Extract the [x, y] coordinate from the center of the cell holding the provided text.  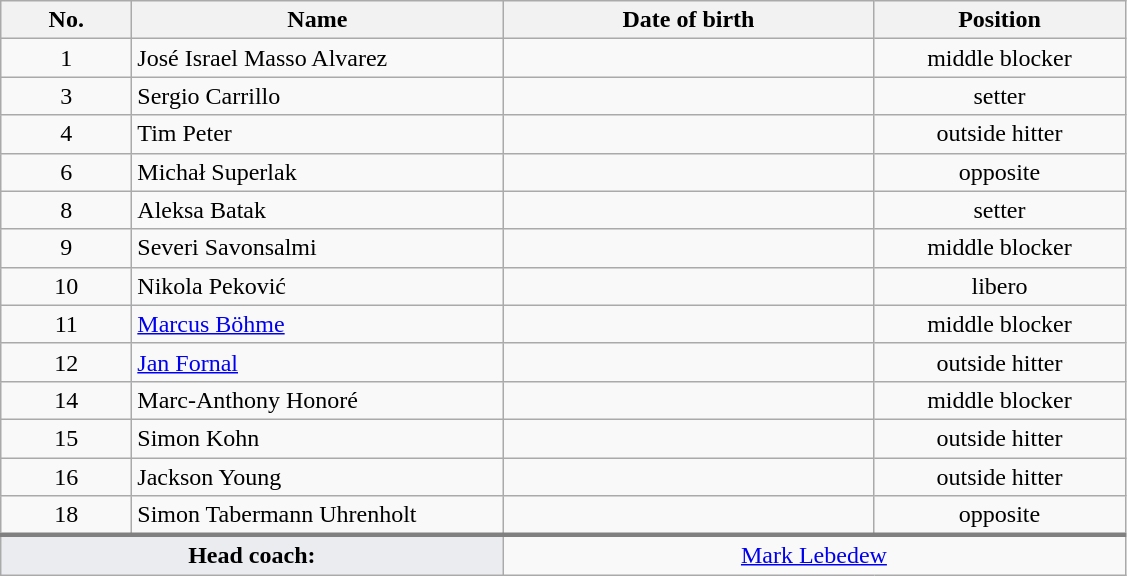
Simon Kohn [318, 438]
16 [66, 477]
Michał Superlak [318, 172]
Simon Tabermann Uhrenholt [318, 516]
14 [66, 400]
Tim Peter [318, 134]
Name [318, 20]
José Israel Masso Alvarez [318, 58]
18 [66, 516]
Jan Fornal [318, 362]
4 [66, 134]
Sergio Carrillo [318, 96]
No. [66, 20]
11 [66, 324]
10 [66, 286]
Severi Savonsalmi [318, 248]
Mark Lebedew [814, 555]
8 [66, 210]
Aleksa Batak [318, 210]
Head coach: [252, 555]
9 [66, 248]
1 [66, 58]
3 [66, 96]
Jackson Young [318, 477]
libero [1000, 286]
Nikola Peković [318, 286]
15 [66, 438]
Date of birth [688, 20]
Marc-Anthony Honoré [318, 400]
Marcus Böhme [318, 324]
12 [66, 362]
Position [1000, 20]
6 [66, 172]
